Identify which cell holds the provided text, then report its [x, y] central coordinate. 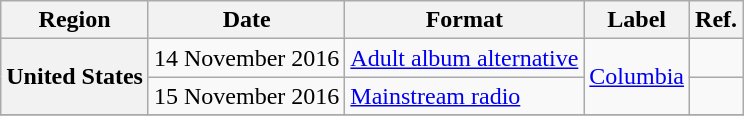
14 November 2016 [246, 58]
Region [75, 20]
Label [637, 20]
15 November 2016 [246, 96]
Adult album alternative [464, 58]
Format [464, 20]
Ref. [716, 20]
Date [246, 20]
Mainstream radio [464, 96]
Columbia [637, 77]
United States [75, 77]
